Output the [X, Y] coordinate of the center of the cell containing the given text.  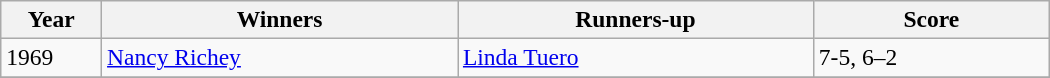
Winners [280, 19]
Runners-up [636, 19]
Score [931, 19]
Nancy Richey [280, 57]
Year [52, 19]
Linda Tuero [636, 57]
7-5, 6–2 [931, 57]
1969 [52, 57]
